Identify which cell holds the provided text, then report its (x, y) central coordinate. 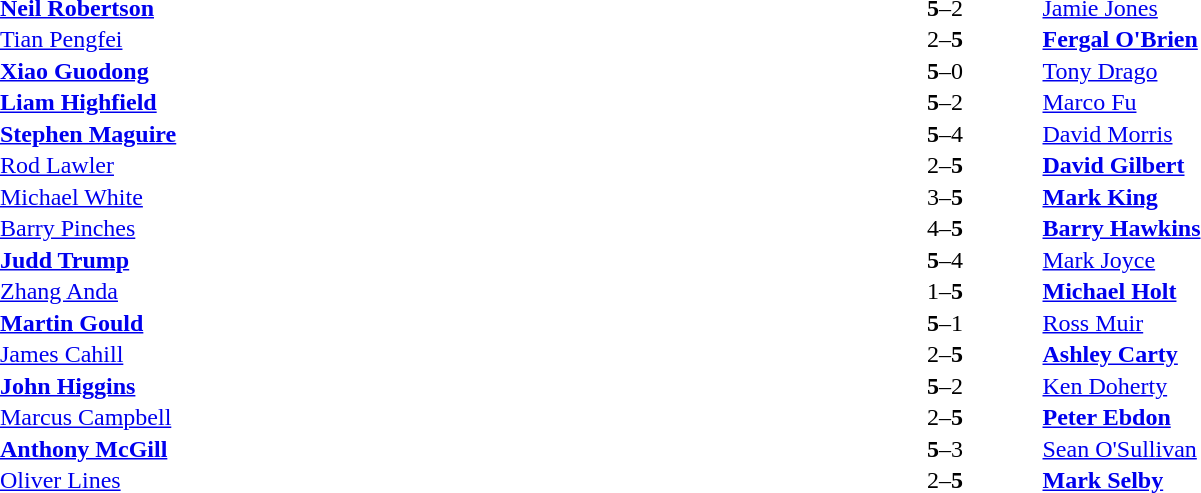
5–0 (944, 71)
5–3 (944, 449)
4–5 (944, 229)
3–5 (944, 197)
5–1 (944, 323)
1–5 (944, 291)
